Identify which cell holds the provided text, then report its [X, Y] central coordinate. 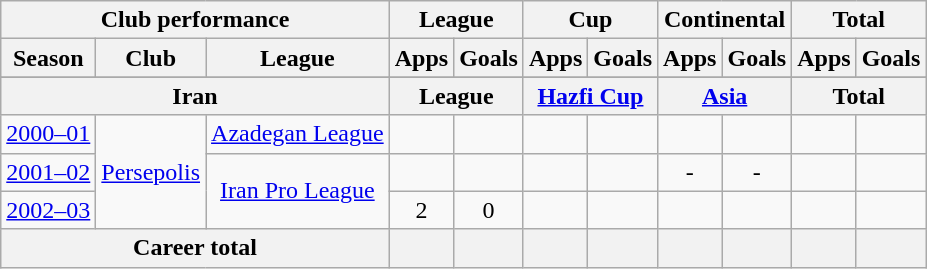
Career total [195, 248]
Hazfi Cup [590, 96]
Azadegan League [298, 134]
2 [421, 210]
Club [151, 58]
Persepolis [151, 172]
Asia [725, 96]
Season [48, 58]
Continental [725, 20]
Club performance [195, 20]
Cup [590, 20]
2000–01 [48, 134]
Iran Pro League [298, 191]
0 [489, 210]
2002–03 [48, 210]
2001–02 [48, 172]
Iran [195, 96]
